Find where the given text appears and provide that cell's center as (x, y) coordinate. 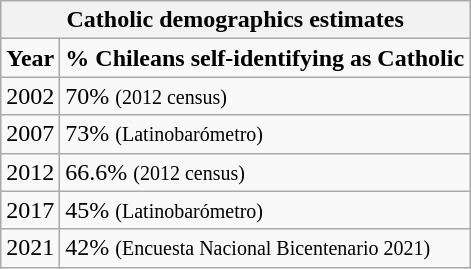
42% (Encuesta Nacional Bicentenario 2021) (265, 248)
70% (2012 census) (265, 96)
45% (Latinobarómetro) (265, 210)
2002 (30, 96)
2012 (30, 172)
Catholic demographics estimates (236, 20)
Year (30, 58)
73% (Latinobarómetro) (265, 134)
66.6% (2012 census) (265, 172)
2021 (30, 248)
2017 (30, 210)
2007 (30, 134)
% Chileans self-identifying as Catholic (265, 58)
